Determine the [x, y] coordinate at the center of the cell enclosing the given text.  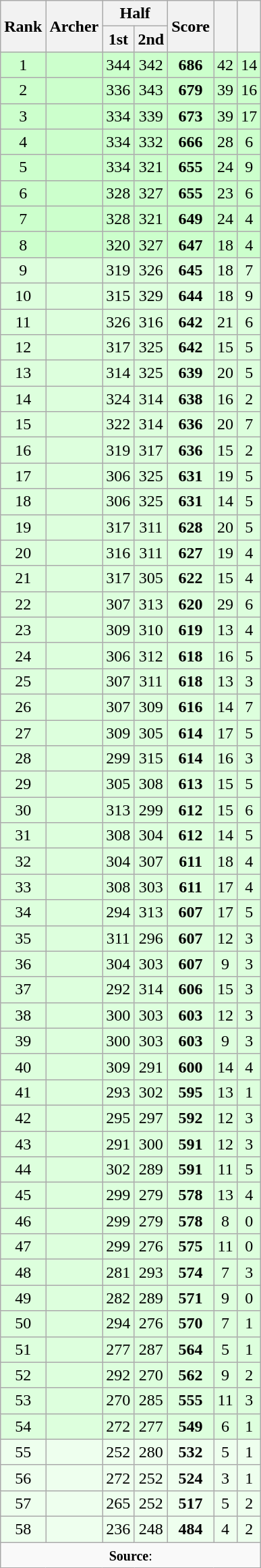
36 [23, 964]
649 [191, 219]
645 [191, 270]
50 [23, 1324]
329 [151, 296]
35 [23, 938]
344 [119, 65]
574 [191, 1272]
44 [23, 1170]
606 [191, 990]
265 [119, 1503]
51 [23, 1349]
295 [119, 1118]
33 [23, 887]
2nd [151, 39]
58 [23, 1529]
45 [23, 1195]
673 [191, 116]
524 [191, 1478]
679 [191, 90]
287 [151, 1349]
56 [23, 1478]
37 [23, 990]
592 [191, 1118]
517 [191, 1503]
Archer [74, 26]
320 [119, 244]
31 [23, 836]
628 [191, 527]
575 [191, 1247]
312 [151, 655]
639 [191, 373]
236 [119, 1529]
339 [151, 116]
52 [23, 1375]
549 [191, 1426]
647 [191, 244]
570 [191, 1324]
562 [191, 1375]
30 [23, 810]
280 [151, 1452]
41 [23, 1092]
Source: [131, 1555]
55 [23, 1452]
638 [191, 399]
26 [23, 707]
32 [23, 861]
297 [151, 1118]
666 [191, 142]
532 [191, 1452]
54 [23, 1426]
600 [191, 1066]
46 [23, 1221]
49 [23, 1298]
40 [23, 1066]
324 [119, 399]
343 [151, 90]
555 [191, 1401]
282 [119, 1298]
22 [23, 604]
1st [119, 39]
571 [191, 1298]
25 [23, 681]
248 [151, 1529]
38 [23, 1015]
47 [23, 1247]
622 [191, 578]
332 [151, 142]
627 [191, 553]
322 [119, 425]
Rank [23, 26]
10 [23, 296]
310 [151, 630]
27 [23, 732]
281 [119, 1272]
616 [191, 707]
484 [191, 1529]
595 [191, 1092]
Half [135, 13]
619 [191, 630]
53 [23, 1401]
686 [191, 65]
644 [191, 296]
564 [191, 1349]
342 [151, 65]
296 [151, 938]
620 [191, 604]
48 [23, 1272]
57 [23, 1503]
34 [23, 913]
336 [119, 90]
Score [191, 26]
43 [23, 1144]
613 [191, 784]
285 [151, 1401]
